Provide the [X, Y] coordinate of the cell's center where the given text is located.  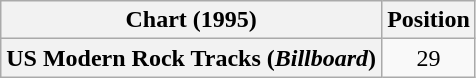
Chart (1995) [192, 20]
Position [429, 20]
US Modern Rock Tracks (Billboard) [192, 58]
29 [429, 58]
